Find where the given text appears and provide that cell's center as (X, Y) coordinate. 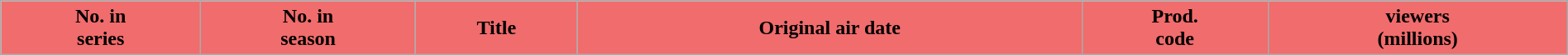
Original air date (829, 28)
Title (496, 28)
No. inseries (101, 28)
Prod.code (1174, 28)
viewers(millions) (1417, 28)
No. inseason (308, 28)
